Identify which cell holds the provided text, then report its (X, Y) central coordinate. 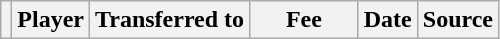
Source (458, 20)
Player (51, 20)
Transferred to (170, 20)
Date (388, 20)
Fee (304, 20)
